Locate the cell with the specified text and output its (X, Y) center coordinate. 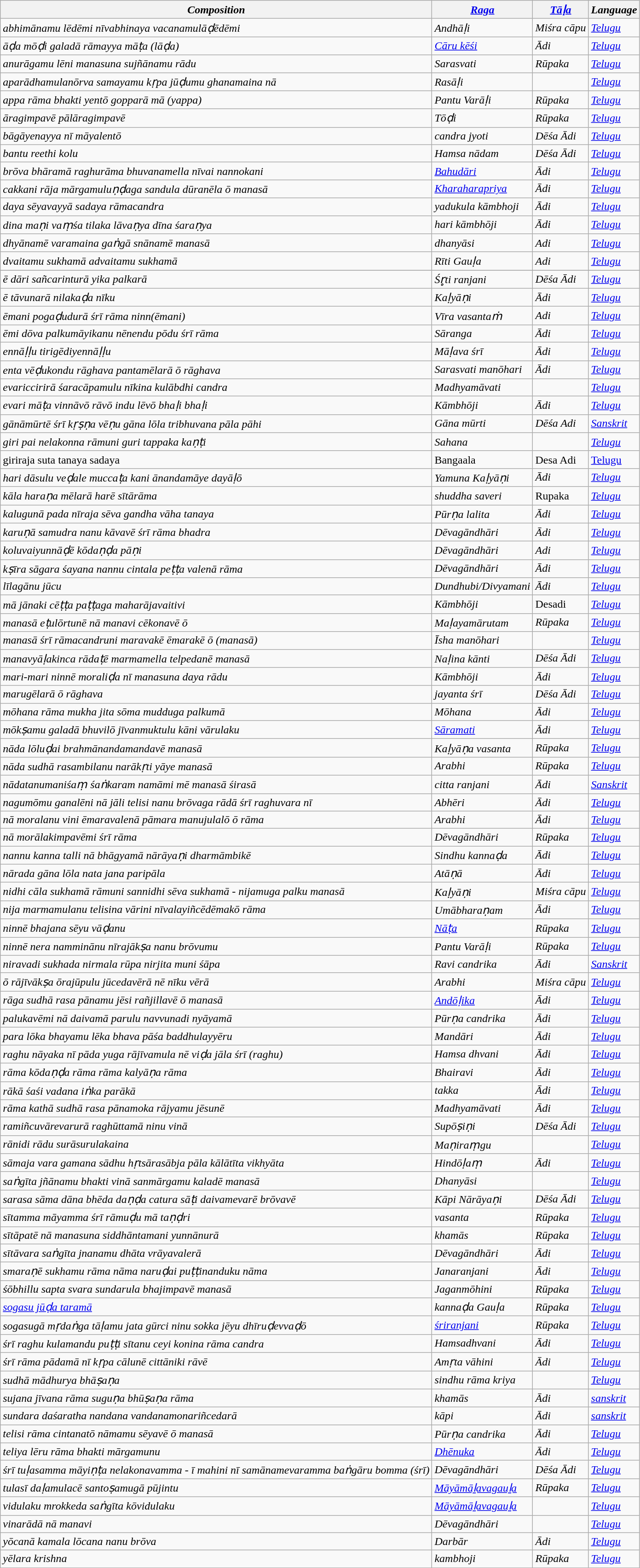
sogasu jūḍa taramā (216, 1307)
jayanta śrī (482, 694)
Umābharaṇam (482, 910)
shuddha saveri (482, 496)
nāda sudhā rasambilanu narākṛti yāye manasā (216, 766)
rāma kathā sudhā rasa pānamoka rājyamu jēsunē (216, 1109)
sundara daśaratha nandana vandanamonariñcedarā (216, 1416)
śōbhillu sapta svara sundarula bhajimpavē manasā (216, 1289)
Darbār (482, 1541)
Hamsa dhvani (482, 1054)
evari māṭa vinnāvō rāvō indu lēvō bhaḷi bhaḷi (216, 406)
evariccirirā śaracāpamulu nīkina kulābdhi candra (216, 388)
līlagānu jūcu (216, 587)
nāda lōluḍai brahmānandamandavē manasā (216, 748)
gānāmūrtē śrī kṛṣṇa vēṇu gāna lōla tribhuvana pāla pāhi (216, 424)
ennāḷḷu tirigēdiyennāḷḷu (216, 351)
sudhā mādhurya bhāṣaṇa (216, 1380)
sogasugā mṛdaṅga tāḷamu jata gūrci ninu sokka jēyu dhīruḍevvaḍō (216, 1325)
saṅgīta jñānamu bhakti vinā sanmārgamu kaladē manasā (216, 1181)
aparādhamulanōrva samayamu kṛpa jūḍumu ghanamaina nā (216, 82)
ninnē nera namminānu nīrajākṣa nanu brōvumu (216, 947)
Rīti Gauḷa (482, 261)
koluvaiyunnāḍē kōdaṇḍa pāṇi (216, 551)
Desa Adi (560, 459)
āragimpavē pālāragimpavē (216, 118)
mōkṣamu galadā bhuvilō jīvanmuktulu kāni vārulaku (216, 730)
bāgāyenayya nī māyalentō (216, 136)
Tāḷa (560, 10)
Dhēnuka (482, 1452)
cakkani rāja mārgamuluṇḍaga sandula dūranēla ō manasā (216, 189)
Tōḍi (482, 118)
vinarādā nā manavi (216, 1524)
tulasī daḷamulacē santoṣamugā pūjintu (216, 1488)
mōhana rāma mukha jita sōma mudduga palkumā (216, 712)
Cāru kēśi (482, 46)
rākā śaśi vadana iṅka parākā (216, 1091)
ē tāvunarā nilakaḍa nīku (216, 297)
śrī raghu kulamandu puṭṭi sītanu ceyi konina rāma candra (216, 1343)
dina maṇi vaṃśa tilaka lāvaṇya dīna śaraṇya (216, 225)
sāmaja vara gamana sādhu hṛtsārasābja pāla kālātīta vikhyāta (216, 1163)
Kharaharapriya (482, 189)
Sarasvati (482, 64)
karuṇā samudra nanu kāvavē śrī rāma bhadra (216, 532)
giri pai nelakonna rāmuni guri tappaka kaṇṭi (216, 442)
Supōṣiṇi (482, 1127)
mā jānaki cēṭṭa paṭṭaga maharājavaitivi (216, 604)
yadukula kāmbhoji (482, 207)
ninnē bhajana sēyu vāḍanu (216, 928)
Rupaka (560, 496)
kannaḍa Gauḷa (482, 1307)
Sāranga (482, 333)
nagumōmu ganalēni nā jāli telisi nanu brōvaga rādā śrī raghuvara nī (216, 802)
rāma kōdaṇḍa rāma rāma kalyāṇa rāma (216, 1072)
bantu reethi kolu (216, 153)
manasā eṭulōrtunē nā manavi cēkonavē ō (216, 622)
Īsha manōhari (482, 640)
teliya lēru rāma bhakti mārgamunu (216, 1452)
Dhanyāsi (482, 1181)
enta vēḍukondu rāghava pantamēlarā ō rāghava (216, 370)
Mōhana (482, 712)
Pūrṇa lalita (482, 514)
Hindōḷaṃ (482, 1163)
Śr̥ti ranjani (482, 279)
hari kāmbhōji (482, 225)
Amṛta vāhini (482, 1362)
takka (482, 1091)
Andōḷika (482, 1000)
smaraṇē sukhamu rāma nāma naruḍai puṭṭinanduku nāma (216, 1272)
telisi rāma cintanatō nāmamu sēyavē ō manasā (216, 1434)
nidhi cāla sukhamā rāmuni sannidhi sēva sukhamā - nijamuga palku manasā (216, 892)
Maṇiraṃgu (482, 1144)
nija marmamulanu telisina vārini nīvalayiñcēdēmakō rāma (216, 910)
sītāpatē nā manasuna siddhāntamani yunnānurā (216, 1235)
Ravi candrika (482, 964)
Naḷina kānti (482, 658)
ēmi dōva palkumāyikanu nēnendu pōdu śrī rāma (216, 333)
citta ranjani (482, 784)
Sāramati (482, 730)
sītamma māyamma śrī rāmuḍu mā taṇḍri (216, 1217)
Composition (216, 10)
sarasa sāma dāna bhēda daṇḍa catura sāṭi daivamevarē brōvavē (216, 1199)
abhimānamu lēdēmi nīvabhinaya vacanamulāḍēdēmi (216, 28)
manavyāḷakinca rādaṭē marmamella telpedanē manasā (216, 658)
appa rāma bhakti yentō gopparā mā (yappa) (216, 100)
sindhu rāma kriya (482, 1380)
sītāvara saṅgīta jnanamu dhāta vrāyavalerā (216, 1253)
śrī tuḷasamma māyiṇṭa nelakonavamma - ī mahini nī samānamevaramma baṅgāru bomma (śrī) (216, 1469)
vidulaku mrokkeda saṅgīta kōvidulaku (216, 1506)
yēlara krishna (216, 1559)
marugēlarā ō rāghava (216, 694)
para lōka bhayamu lēka bhava pāśa baddhulayyēru (216, 1036)
kāla haraṇa mēlarā harē sītārāma (216, 496)
śrī rāma pādamā nī kṛpa cālunē cittāniki rāvē (216, 1362)
kambhoji (482, 1559)
daya sēyavayyā sadaya rāmacandra (216, 207)
nā morālakimpavēmi śrī rāma (216, 837)
ramiñcuvārevarurā raghūttamā ninu vinā (216, 1127)
kāpi (482, 1416)
Atāṇā (482, 873)
dhyānamē varamaina gaṅgā snānamē manasā (216, 243)
Janaranjani (482, 1272)
Hamsa nādam (482, 153)
mari-mari ninnē moraliḍa nī manasuna daya rādu (216, 677)
ēmani pogaḍudurā śrī rāma ninn(ēmani) (216, 316)
Sahana (482, 442)
Māḷava śrī (482, 351)
ō rājīvākṣa ōrajūpulu jūcedavērā nē nīku vērā (216, 982)
brōva bhāramā raghurāma bhuvanamella nīvai nannokani (216, 171)
Vīra vasantaṁ (482, 316)
nannu kanna talli nā bhāgyamā nārāyaṇi dharmāmbikē (216, 855)
Nāṭa (482, 928)
candra jyoti (482, 136)
Rasāḷi (482, 82)
kṣīra sāgara śayana nannu cintala peṭṭa valenā rāma (216, 569)
Mandāri (482, 1036)
manasā śrī rāmacandruni maravakē ēmarakē ō (manasā) (216, 640)
Bangaala (482, 459)
yōcanā kamala lōcana nanu brōva (216, 1541)
nādatanumaniśaṃ śaṅkaram namāmi mē manasā śirasā (216, 784)
nārada gāna lōla nata jana paripāla (216, 873)
ē dāri sañcarinturā yika palkarā (216, 279)
Dēśa Adi (560, 424)
Andhāḷi (482, 28)
Language (614, 10)
dvaitamu sukhamā advaitamu sukhamā (216, 261)
Kāpi Nārāyaṇi (482, 1199)
Bahudāri (482, 171)
Jaganmōhini (482, 1289)
anurāgamu lēni manasuna sujñānamu rādu (216, 64)
vasanta (482, 1217)
Sindhu kannaḍa (482, 855)
kalugunā pada nīraja sēva gandha vāha tanaya (216, 514)
sujana jīvana rāma suguṇa bhūṣaṇa rāma (216, 1398)
Yamuna Kaḷyāṇi (482, 477)
śriranjani (482, 1325)
niravadi sukhada nirmala rūpa nirjita muni śāpa (216, 964)
nā moralanu vini ēmaravalenā pāmara manujulalō ō rāma (216, 820)
Kaḷyāṇa vasanta (482, 748)
Sarasvati manōhari (482, 370)
raghu nāyaka nī pāda yuga rājīvamula nē viḍa jāla śrī (raghu) (216, 1054)
rānidi rādu surāsurulakaina (216, 1144)
hari dāsulu veḍale muccaṭa kani ānandamāye dayāḷō (216, 477)
Maḷayamārutam (482, 622)
Bhairavi (482, 1072)
Abhēri (482, 802)
giriraja suta tanaya sadaya (216, 459)
Dundhubi/Divyamani (482, 587)
Desadi (560, 604)
Gāna mūrti (482, 424)
rāga sudhā rasa pānamu jēsi rañjillavē ō manasā (216, 1000)
Hamsadhvani (482, 1343)
āḍa mōḍi galadā rāmayya māṭa (lāḍa) (216, 46)
Raga (482, 10)
dhanyāsi (482, 243)
palukavēmi nā daivamā parulu navvunadi nyāyamā (216, 1018)
